Scan for the cell matching the given text and deliver its (x, y) coordinate at center. 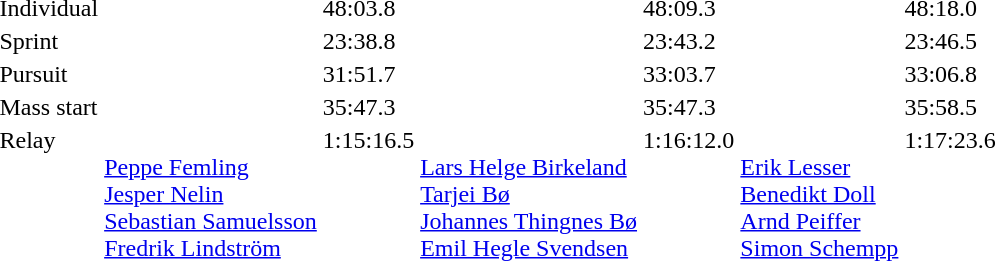
31:51.7 (368, 74)
23:43.2 (689, 41)
23:38.8 (368, 41)
33:03.7 (689, 74)
